Locate the cell with the specified text and output its (X, Y) center coordinate. 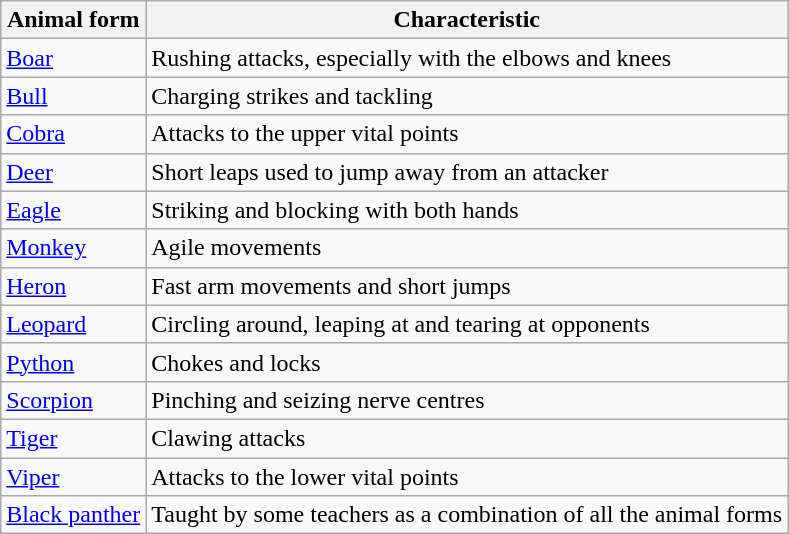
Circling around, leaping at and tearing at opponents (467, 324)
Rushing attacks, especially with the elbows and knees (467, 58)
Animal form (74, 20)
Fast arm movements and short jumps (467, 286)
Characteristic (467, 20)
Boar (74, 58)
Heron (74, 286)
Pinching and seizing nerve centres (467, 400)
Attacks to the upper vital points (467, 134)
Taught by some teachers as a combination of all the animal forms (467, 515)
Clawing attacks (467, 438)
Deer (74, 172)
Python (74, 362)
Charging strikes and tackling (467, 96)
Eagle (74, 210)
Monkey (74, 248)
Scorpion (74, 400)
Bull (74, 96)
Short leaps used to jump away from an attacker (467, 172)
Attacks to the lower vital points (467, 477)
Black panther (74, 515)
Viper (74, 477)
Tiger (74, 438)
Agile movements (467, 248)
Cobra (74, 134)
Striking and blocking with both hands (467, 210)
Leopard (74, 324)
Chokes and locks (467, 362)
